Search for the cell housing the specified text and yield its (X, Y) center coordinate. 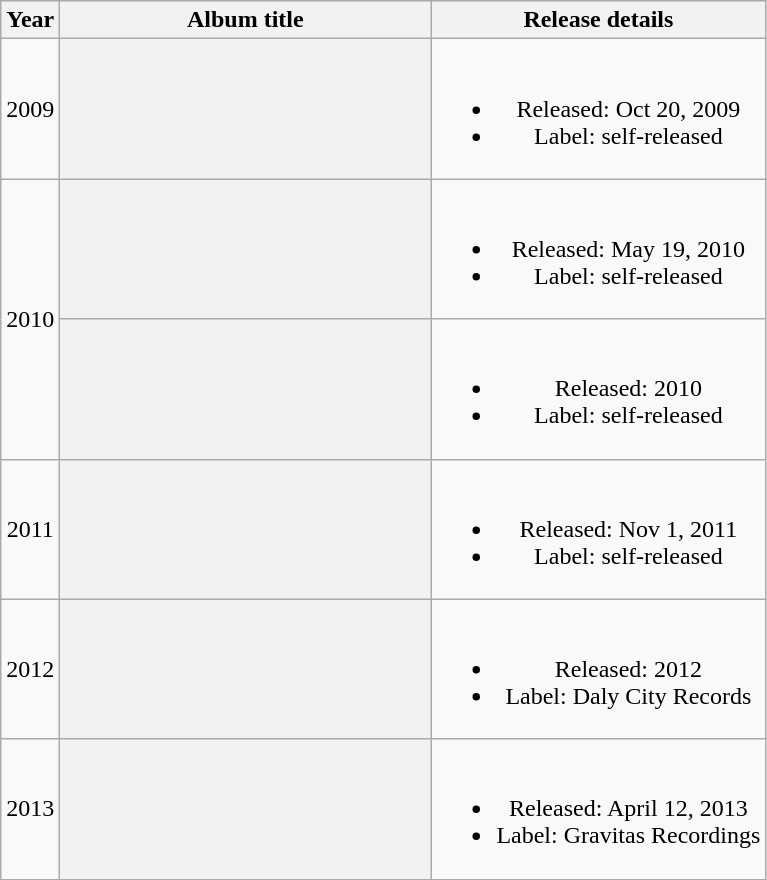
Released: 2012Label: Daly City Records (598, 669)
2013 (30, 809)
2009 (30, 109)
Released: April 12, 2013Label: Gravitas Recordings (598, 809)
2011 (30, 529)
Released: May 19, 2010Label: self-released (598, 249)
Year (30, 20)
Released: Nov 1, 2011Label: self-released (598, 529)
2012 (30, 669)
2010 (30, 319)
Released: Oct 20, 2009Label: self-released (598, 109)
Release details (598, 20)
Released: 2010Label: self-released (598, 389)
Album title (246, 20)
